Detect which cell encompasses the target text, then output its (X, Y) center coordinate. 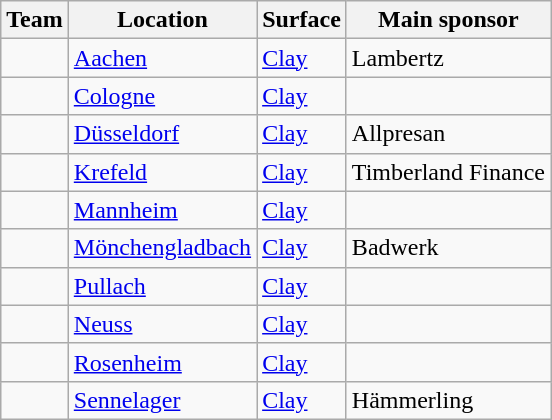
Hämmerling (448, 400)
Rosenheim (162, 362)
Badwerk (448, 248)
Neuss (162, 324)
Location (162, 20)
Mönchengladbach (162, 248)
Team (35, 20)
Allpresan (448, 134)
Sennelager (162, 400)
Lambertz (448, 58)
Mannheim (162, 210)
Main sponsor (448, 20)
Timberland Finance (448, 172)
Pullach (162, 286)
Krefeld (162, 172)
Düsseldorf (162, 134)
Surface (302, 20)
Cologne (162, 96)
Aachen (162, 58)
